Pinpoint the cell where the given text exists, returning its [X, Y] midpoint coordinate. 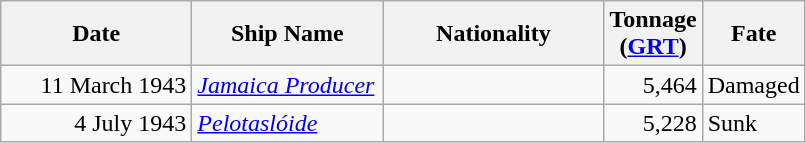
5,228 [653, 123]
Fate [754, 34]
Damaged [754, 85]
Ship Name [288, 34]
Nationality [494, 34]
Date [96, 34]
Sunk [754, 123]
5,464 [653, 85]
11 March 1943 [96, 85]
Jamaica Producer [288, 85]
4 July 1943 [96, 123]
Tonnage(GRT) [653, 34]
Pelotaslóide [288, 123]
